Search for the cell housing the specified text and yield its [x, y] center coordinate. 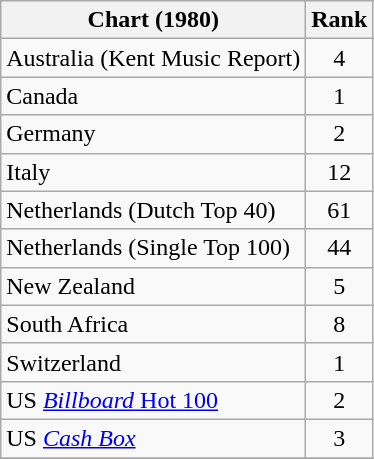
US Billboard Hot 100 [154, 400]
8 [340, 324]
61 [340, 210]
New Zealand [154, 286]
US Cash Box [154, 438]
Netherlands (Dutch Top 40) [154, 210]
Chart (1980) [154, 20]
Switzerland [154, 362]
12 [340, 172]
Italy [154, 172]
5 [340, 286]
3 [340, 438]
South Africa [154, 324]
Netherlands (Single Top 100) [154, 248]
Germany [154, 134]
Rank [340, 20]
44 [340, 248]
Canada [154, 96]
4 [340, 58]
Australia (Kent Music Report) [154, 58]
